Provide the (X, Y) coordinate of the cell's center where the given text is located.  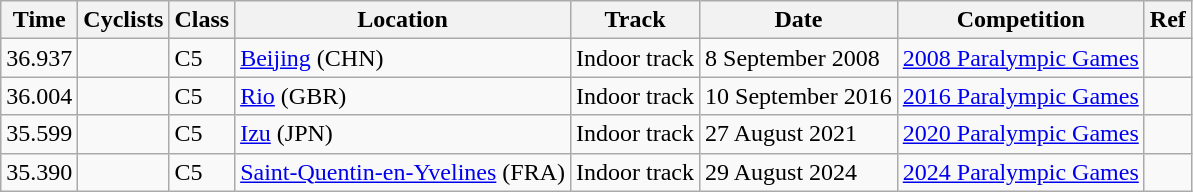
29 August 2024 (799, 172)
Rio (GBR) (403, 96)
2008 Paralympic Games (1020, 58)
2024 Paralympic Games (1020, 172)
Cyclists (124, 20)
Class (202, 20)
Date (799, 20)
Location (403, 20)
8 September 2008 (799, 58)
36.937 (40, 58)
Competition (1020, 20)
36.004 (40, 96)
Beijing (CHN) (403, 58)
Time (40, 20)
2016 Paralympic Games (1020, 96)
2020 Paralympic Games (1020, 134)
Izu (JPN) (403, 134)
27 August 2021 (799, 134)
35.390 (40, 172)
Ref (1168, 20)
35.599 (40, 134)
10 September 2016 (799, 96)
Track (636, 20)
Saint-Quentin-en-Yvelines (FRA) (403, 172)
